Locate the cell with the specified text and output its [X, Y] center coordinate. 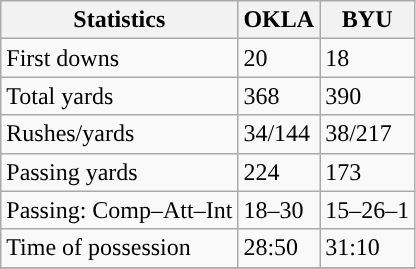
34/144 [279, 134]
Time of possession [120, 248]
Passing yards [120, 172]
Rushes/yards [120, 134]
20 [279, 58]
390 [368, 96]
15–26–1 [368, 210]
31:10 [368, 248]
Passing: Comp–Att–Int [120, 210]
First downs [120, 58]
368 [279, 96]
Total yards [120, 96]
173 [368, 172]
38/217 [368, 134]
28:50 [279, 248]
224 [279, 172]
Statistics [120, 20]
18 [368, 58]
18–30 [279, 210]
BYU [368, 20]
OKLA [279, 20]
